Find where the given text appears and provide that cell's center as [X, Y] coordinate. 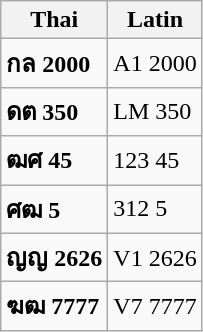
123 45 [155, 160]
LM 350 [155, 112]
A1 2000 [155, 64]
ดต 350 [54, 112]
Thai [54, 20]
312 5 [155, 208]
ฒศ 45 [54, 160]
V1 2626 [155, 258]
ญญ 2626 [54, 258]
V7 7777 [155, 306]
ฆฒ 7777 [54, 306]
Latin [155, 20]
กล 2000 [54, 64]
ศฒ 5 [54, 208]
